Pinpoint the cell where the given text exists, returning its [x, y] midpoint coordinate. 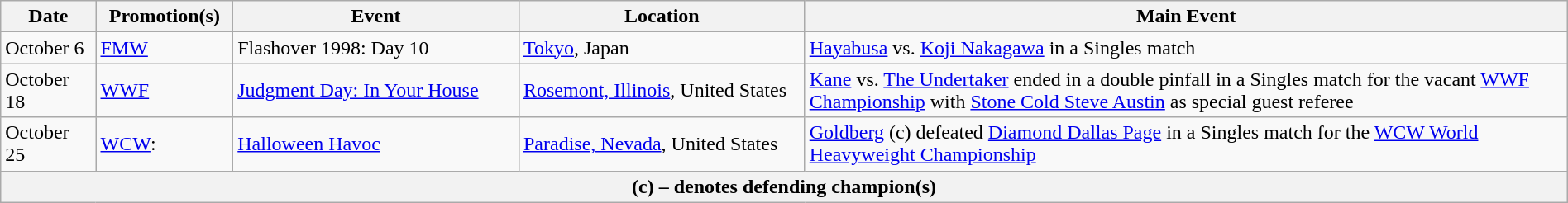
October 6 [48, 48]
Rosemont, Illinois, United States [662, 91]
Judgment Day: In Your House [376, 91]
WWF [165, 91]
WCW: [165, 144]
Goldberg (c) defeated Diamond Dallas Page in a Singles match for the WCW World Heavyweight Championship [1186, 144]
October 25 [48, 144]
Hayabusa vs. Koji Nakagawa in a Singles match [1186, 48]
Location [662, 17]
Promotion(s) [165, 17]
Paradise, Nevada, United States [662, 144]
Event [376, 17]
Tokyo, Japan [662, 48]
Halloween Havoc [376, 144]
(c) – denotes defending champion(s) [784, 186]
October 18 [48, 91]
FMW [165, 48]
Flashover 1998: Day 10 [376, 48]
Date [48, 17]
Main Event [1186, 17]
